Identify which cell holds the provided text, then report its [x, y] central coordinate. 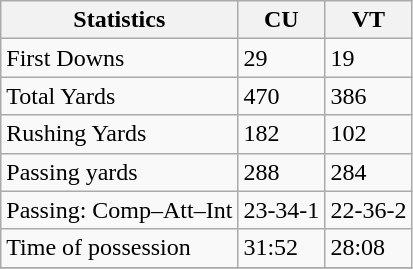
Total Yards [120, 96]
284 [368, 172]
470 [282, 96]
28:08 [368, 248]
Time of possession [120, 248]
102 [368, 134]
22-36-2 [368, 210]
Passing yards [120, 172]
288 [282, 172]
31:52 [282, 248]
Passing: Comp–Att–Int [120, 210]
182 [282, 134]
Statistics [120, 20]
Rushing Yards [120, 134]
First Downs [120, 58]
386 [368, 96]
23-34-1 [282, 210]
VT [368, 20]
19 [368, 58]
CU [282, 20]
29 [282, 58]
